Provide the [X, Y] coordinate of the cell's center where the given text is located.  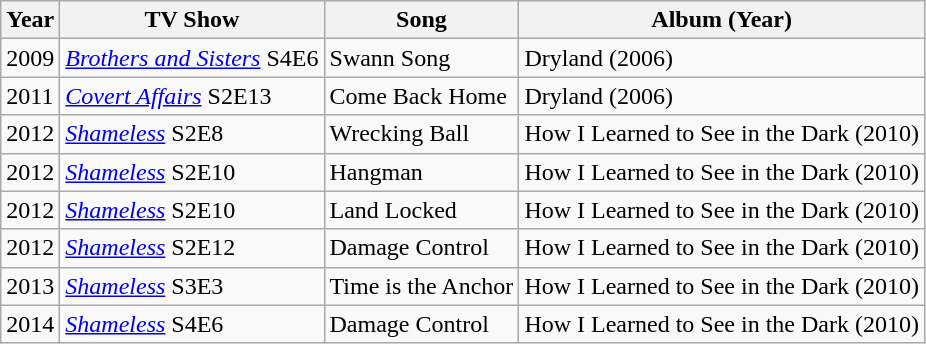
Covert Affairs S2E13 [192, 96]
Shameless S2E12 [192, 248]
Shameless S2E8 [192, 134]
Shameless S3E3 [192, 286]
Time is the Anchor [422, 286]
Album (Year) [722, 20]
Wrecking Ball [422, 134]
Brothers and Sisters S4E6 [192, 58]
2013 [30, 286]
2009 [30, 58]
Land Locked [422, 210]
2014 [30, 324]
Swann Song [422, 58]
2011 [30, 96]
TV Show [192, 20]
Hangman [422, 172]
Year [30, 20]
Song [422, 20]
Shameless S4E6 [192, 324]
Come Back Home [422, 96]
